Pinpoint the cell where the given text exists, returning its [X, Y] midpoint coordinate. 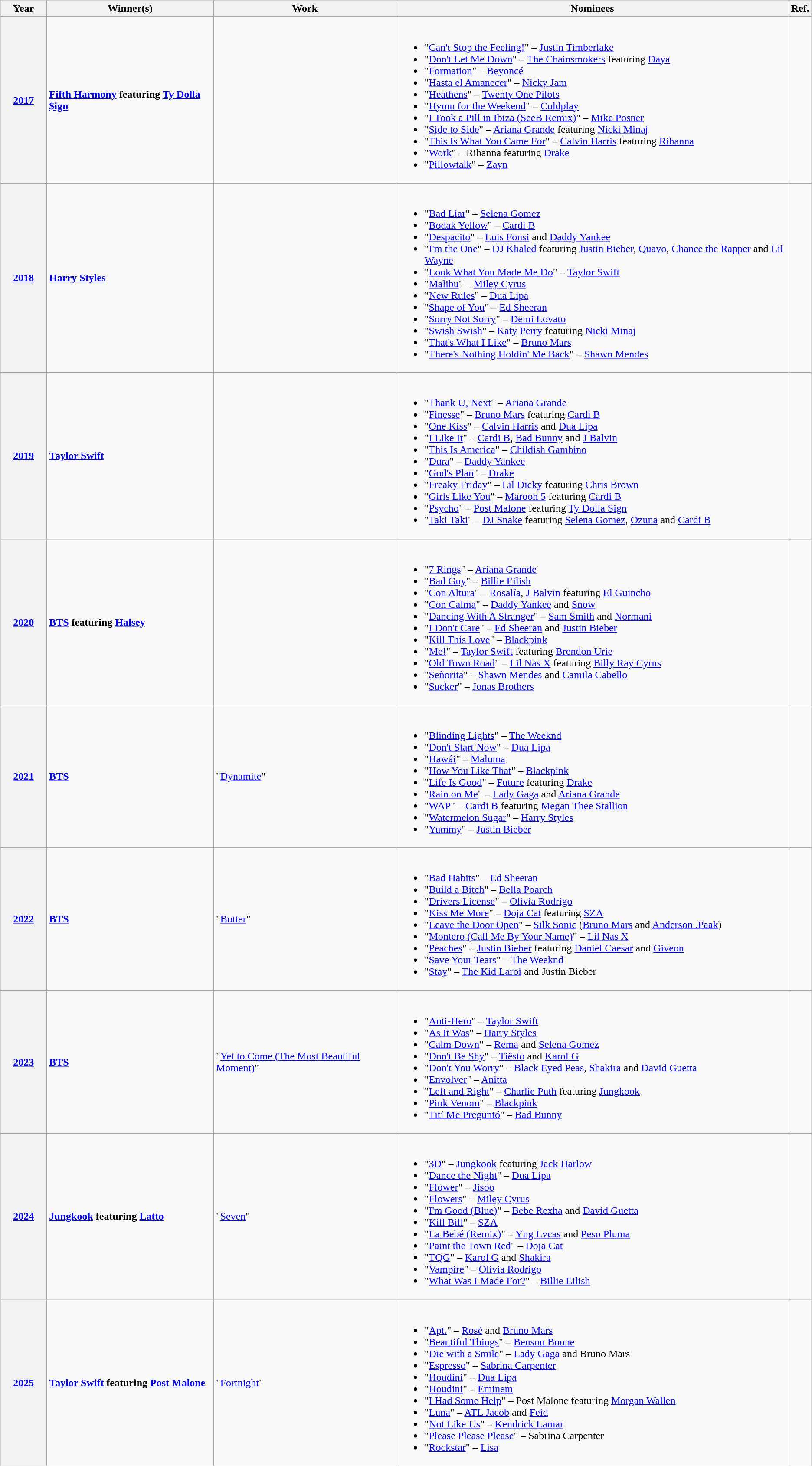
"Fortnight" [304, 1382]
"Dynamite" [304, 777]
2017 [23, 100]
2019 [23, 456]
Winner(s) [130, 9]
Fifth Harmony featuring Ty Dolla $ign [130, 100]
Taylor Swift [130, 456]
2025 [23, 1382]
2020 [23, 622]
Year [23, 9]
Nominees [593, 9]
2024 [23, 1217]
2021 [23, 777]
Taylor Swift featuring Post Malone [130, 1382]
"Butter" [304, 919]
"Yet to Come (The Most Beautiful Moment)" [304, 1062]
Harry Styles [130, 278]
Ref. [800, 9]
2018 [23, 278]
2022 [23, 919]
Jungkook featuring Latto [130, 1217]
2023 [23, 1062]
Work [304, 9]
BTS featuring Halsey [130, 622]
"Seven" [304, 1217]
